Locate the cell with the specified text and output its [X, Y] center coordinate. 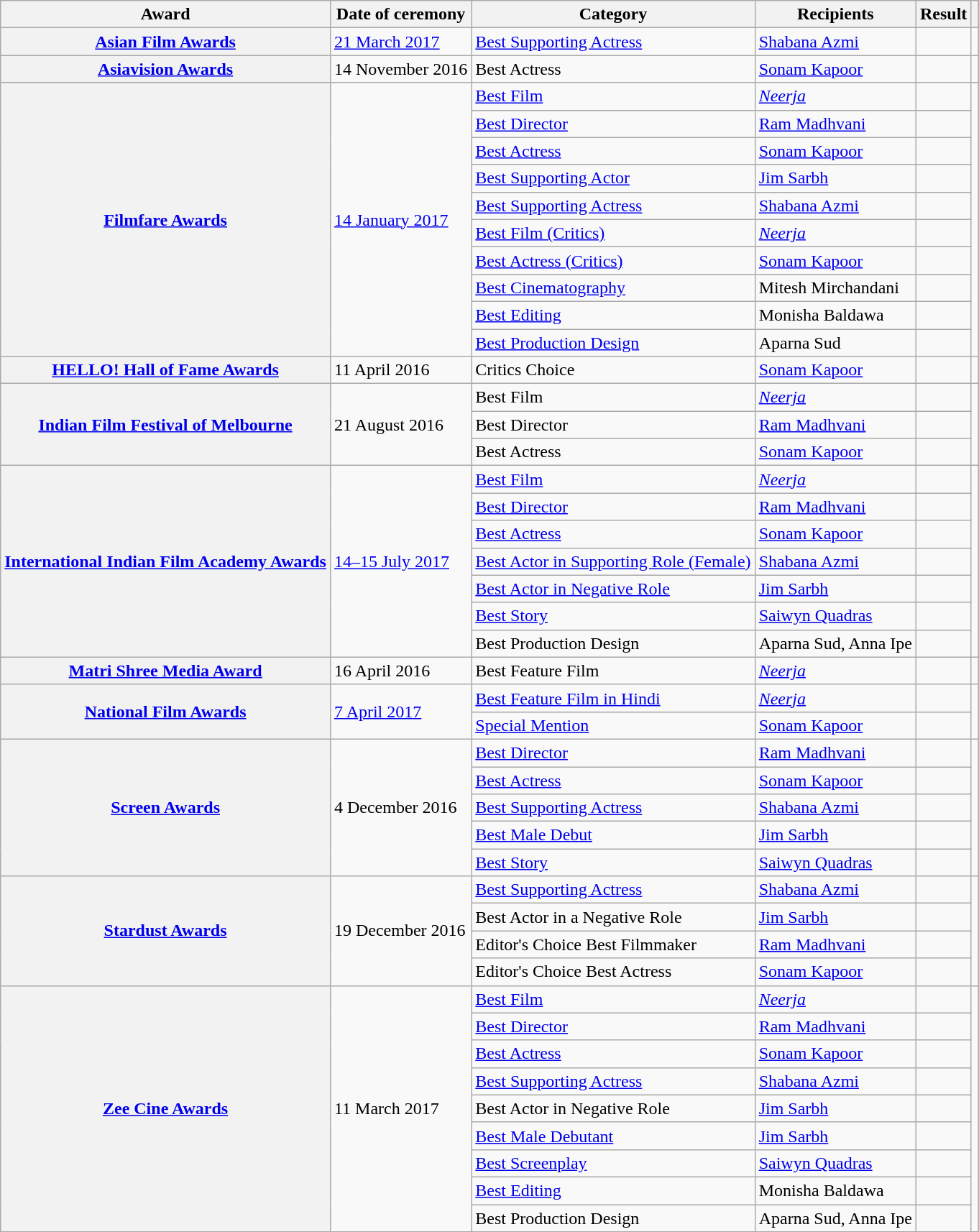
Result [943, 14]
Best Film (Critics) [613, 233]
Best Male Debut [613, 835]
19 December 2016 [400, 931]
Best Feature Film in Hindi [613, 698]
Editor's Choice Best Filmmaker [613, 944]
Best Actor in Supporting Role (Female) [613, 561]
Asiavision Awards [165, 69]
Critics Choice [613, 370]
4 December 2016 [400, 807]
Aparna Sud [835, 343]
Best Supporting Actor [613, 178]
Best Feature Film [613, 671]
7 April 2017 [400, 712]
Screen Awards [165, 807]
Award [165, 14]
Indian Film Festival of Melbourne [165, 425]
Best Screenplay [613, 1163]
Date of ceremony [400, 14]
Best Male Debutant [613, 1136]
Asian Film Awards [165, 42]
Filmfare Awards [165, 220]
Editor's Choice Best Actress [613, 972]
Category [613, 14]
Best Cinematography [613, 288]
14 November 2016 [400, 69]
International Indian Film Academy Awards [165, 561]
14 January 2017 [400, 220]
14–15 July 2017 [400, 561]
Best Actor in a Negative Role [613, 917]
Matri Shree Media Award [165, 671]
16 April 2016 [400, 671]
Best Actress (Critics) [613, 260]
HELLO! Hall of Fame Awards [165, 370]
Zee Cine Awards [165, 1108]
Stardust Awards [165, 931]
Special Mention [613, 725]
Recipients [835, 14]
11 April 2016 [400, 370]
11 March 2017 [400, 1108]
21 August 2016 [400, 425]
National Film Awards [165, 712]
Mitesh Mirchandani [835, 288]
21 March 2017 [400, 42]
